Provide the (X, Y) coordinate of the cell's center where the given text is located.  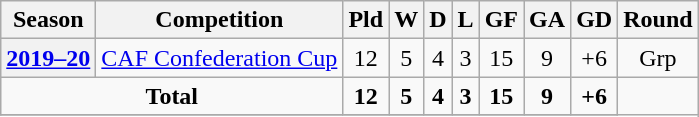
W (406, 20)
GA (548, 20)
2019–20 (48, 58)
Round (658, 20)
CAF Confederation Cup (220, 58)
Grp (658, 58)
Total (172, 96)
GF (501, 20)
L (466, 20)
Pld (366, 20)
GD (594, 20)
D (438, 20)
Competition (220, 20)
Season (48, 20)
